Return (X, Y) of the center of cell containing provided text 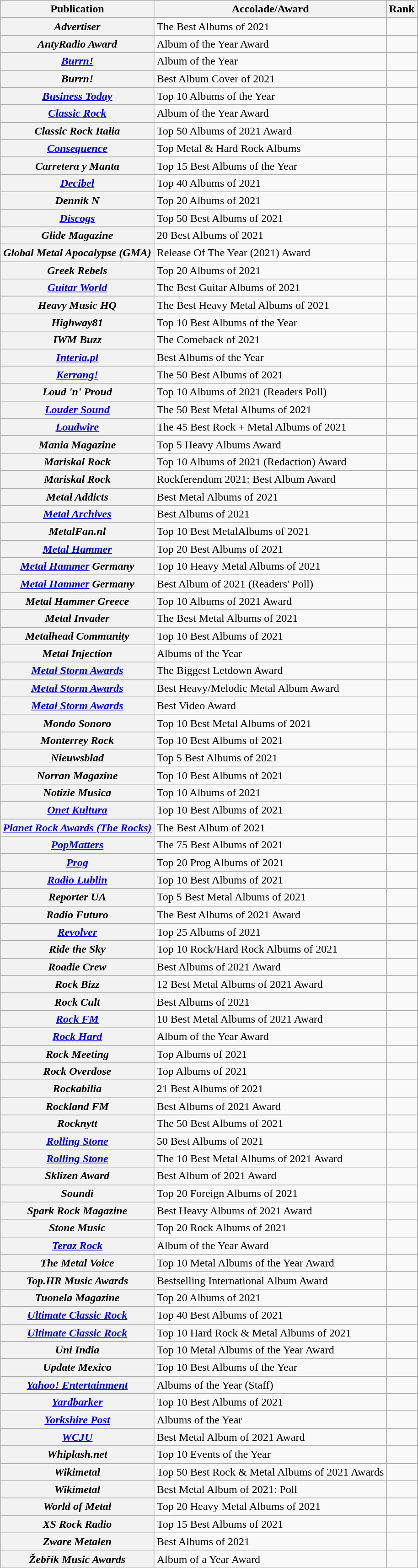
50 Best Albums of 2021 (270, 1141)
The Best Albums of 2021 (270, 27)
Rockferendum 2021: Best Album Award (270, 479)
Prog (77, 862)
Metal Invader (77, 619)
Sklizen Award (77, 1176)
AntyRadio Award (77, 44)
Best Album of 2021 Award (270, 1176)
Soundi (77, 1193)
Loudwire (77, 427)
12 Best Metal Albums of 2021 Award (270, 984)
Best Metal Albums of 2021 (270, 496)
Album of the Year (270, 61)
Revolver (77, 932)
10 Best Metal Albums of 2021 Award (270, 1019)
PopMatters (77, 845)
Metal Addicts (77, 496)
Albums of the Year (Staff) (270, 1385)
Top 15 Best Albums of 2021 (270, 1524)
Yahoo! Entertainment (77, 1385)
Rock Cult (77, 1002)
Yorkshire Post (77, 1420)
Rock FM (77, 1019)
The 75 Best Albums of 2021 (270, 845)
Bestselling International Album Award (270, 1280)
Zware Metalen (77, 1541)
Glide Magazine (77, 236)
Mondo Sonoro (77, 723)
Rock Hard (77, 1036)
Top 40 Albums of 2021 (270, 183)
Top 40 Best Albums of 2021 (270, 1315)
Teraz Rock (77, 1245)
The Best Albums of 2021 Award (270, 915)
Best Metal Album of 2021: Poll (270, 1489)
Business Today (77, 96)
Publication (77, 9)
Top 20 Heavy Metal Albums of 2021 (270, 1507)
The 10 Best Metal Albums of 2021 Award (270, 1158)
Uni India (77, 1350)
Rockabilia (77, 1089)
Spark Rock Magazine (77, 1211)
Best Metal Album of 2021 Award (270, 1437)
Roadie Crew (77, 967)
Onet Kultura (77, 810)
Discogs (77, 218)
The Metal Voice (77, 1263)
The Best Album of 2021 (270, 828)
Rock Meeting (77, 1054)
Decibel (77, 183)
The Comeback of 2021 (270, 340)
Radio Lublin (77, 880)
Ride the Sky (77, 949)
Top 10 Heavy Metal Albums of 2021 (270, 566)
Advertiser (77, 27)
The 50 Best Metal Albums of 2021 (270, 410)
Planet Rock Awards (The Rocks) (77, 828)
Metal Hammer (77, 549)
Top 10 Best MetalAlbums of 2021 (270, 532)
Top 10 Albums of 2021 (Readers Poll) (270, 392)
Louder Sound (77, 410)
Best Album Cover of 2021 (270, 79)
Top 50 Albums of 2021 Award (270, 131)
Metal Injection (77, 653)
Monterrey Rock (77, 740)
Rock Bizz (77, 984)
The Best Heavy Metal Albums of 2021 (270, 305)
Dennik N (77, 200)
IWM Buzz (77, 340)
Top 10 Albums of 2021 (Redaction) Award (270, 462)
The Best Metal Albums of 2021 (270, 619)
Accolade/Award (270, 9)
Top 15 Best Albums of the Year (270, 166)
Top 10 Albums of 2021 Award (270, 601)
Top 10 Events of the Year (270, 1455)
Best Album of 2021 (Readers' Poll) (270, 584)
Top 5 Best Metal Albums of 2021 (270, 897)
Loud 'n' Proud (77, 392)
Top 20 Foreign Albums of 2021 (270, 1193)
Global Metal Apocalypse (GMA) (77, 253)
Guitar World (77, 288)
Release Of The Year (2021) Award (270, 253)
Tuonela Magazine (77, 1298)
Top 10 Albums of the Year (270, 96)
Best Albums of the Year (270, 357)
Best Video Award (270, 706)
Top 10 Rock/Hard Rock Albums of 2021 (270, 949)
Top 50 Best Rock & Metal Albums of 2021 Awards (270, 1472)
The Best Guitar Albums of 2021 (270, 288)
20 Best Albums of 2021 (270, 236)
Notizie Musica (77, 793)
Rank (402, 9)
Stone Music (77, 1228)
The Biggest Letdown Award (270, 671)
Best Heavy/Melodic Metal Album Award (270, 688)
Top 20 Rock Albums of 2021 (270, 1228)
Mania Magazine (77, 444)
Metal Hammer Greece (77, 601)
Yardbarker (77, 1402)
Kerrang! (77, 375)
Greek Rebels (77, 270)
Top 5 Best Albums of 2021 (270, 758)
Top 10 Hard Rock & Metal Albums of 2021 (270, 1333)
Žebřík Music Awards (77, 1559)
The 45 Best Rock + Metal Albums of 2021 (270, 427)
21 Best Albums of 2021 (270, 1089)
Top 10 Best Metal Albums of 2021 (270, 723)
Reporter UA (77, 897)
Rock Overdose (77, 1072)
Best Heavy Albums of 2021 Award (270, 1211)
XS Rock Radio (77, 1524)
Top.HR Music Awards (77, 1280)
Metalhead Community (77, 636)
MetalFan.nl (77, 532)
Top 25 Albums of 2021 (270, 932)
Interia.pl (77, 357)
Album of a Year Award (270, 1559)
Rocknytt (77, 1124)
Carretera y Manta (77, 166)
Update Mexico (77, 1368)
Classic Rock (77, 113)
Metal Archives (77, 514)
Highway81 (77, 323)
World of Metal (77, 1507)
Radio Futuro (77, 915)
Top 20 Best Albums of 2021 (270, 549)
Nieuwsblad (77, 758)
WCJU (77, 1437)
Rockland FM (77, 1106)
Heavy Music HQ (77, 305)
Consequence (77, 148)
Whiplash.net (77, 1455)
Top 5 Heavy Albums Award (270, 444)
Norran Magazine (77, 776)
Top 20 Prog Albums of 2021 (270, 862)
Top 10 Albums of 2021 (270, 793)
Classic Rock Italia (77, 131)
Top Metal & Hard Rock Albums (270, 148)
Top 50 Best Albums of 2021 (270, 218)
